From the cell containing the given text, extract its center point as [x, y] coordinate. 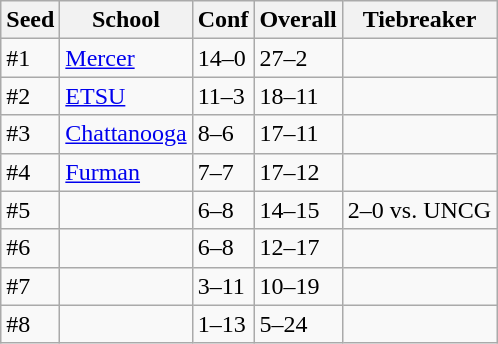
10–19 [298, 286]
8–6 [223, 134]
#7 [30, 286]
Overall [298, 20]
#2 [30, 96]
#6 [30, 248]
3–11 [223, 286]
#4 [30, 172]
ETSU [126, 96]
School [126, 20]
2–0 vs. UNCG [419, 210]
17–11 [298, 134]
Mercer [126, 58]
#5 [30, 210]
11–3 [223, 96]
14–15 [298, 210]
Seed [30, 20]
#8 [30, 324]
Tiebreaker [419, 20]
17–12 [298, 172]
7–7 [223, 172]
#3 [30, 134]
27–2 [298, 58]
12–17 [298, 248]
18–11 [298, 96]
#1 [30, 58]
Chattanooga [126, 134]
Furman [126, 172]
Conf [223, 20]
1–13 [223, 324]
14–0 [223, 58]
5–24 [298, 324]
